Return (x, y) of the center of cell containing provided text 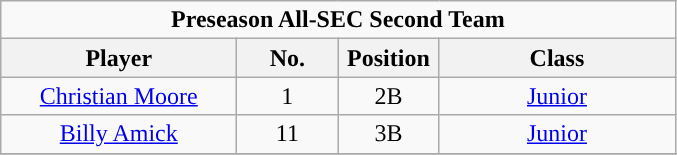
3B (388, 134)
Billy Amick (119, 134)
No. (288, 58)
2B (388, 96)
Christian Moore (119, 96)
Class (557, 58)
1 (288, 96)
11 (288, 134)
Preseason All-SEC Second Team (338, 20)
Position (388, 58)
Player (119, 58)
